Find where the given text appears and provide that cell's center as [X, Y] coordinate. 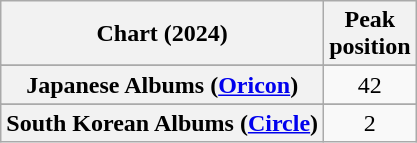
2 [370, 123]
Chart (2024) [162, 34]
Peakposition [370, 34]
Japanese Albums (Oricon) [162, 85]
42 [370, 85]
South Korean Albums (Circle) [162, 123]
